Capture the cell that displays the provided text and extract its (X, Y) central coordinate. 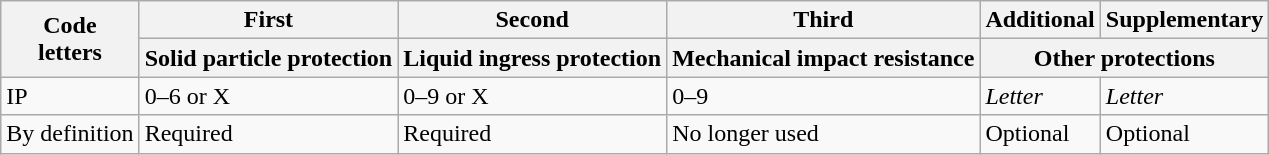
Second (532, 20)
Additional (1040, 20)
First (268, 20)
Other protections (1124, 58)
0–9 (824, 96)
Code letters (70, 39)
Supplementary (1184, 20)
Third (824, 20)
0–9 or X (532, 96)
By definition (70, 134)
Mechanical impact resistance (824, 58)
IP (70, 96)
Solid particle protection (268, 58)
Liquid ingress protection (532, 58)
No longer used (824, 134)
0–6 or X (268, 96)
